Determine the (X, Y) coordinate at the center of the cell enclosing the given text.  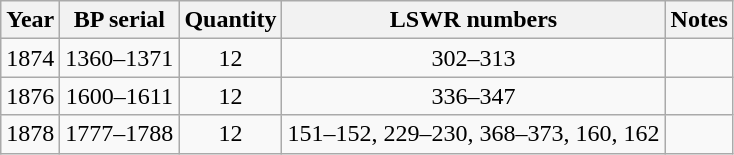
BP serial (120, 20)
1876 (30, 96)
1360–1371 (120, 58)
1777–1788 (120, 134)
302–313 (474, 58)
336–347 (474, 96)
1600–1611 (120, 96)
151–152, 229–230, 368–373, 160, 162 (474, 134)
LSWR numbers (474, 20)
Notes (699, 20)
Quantity (230, 20)
1878 (30, 134)
1874 (30, 58)
Year (30, 20)
